Find where the given text appears and provide that cell's center as (X, Y) coordinate. 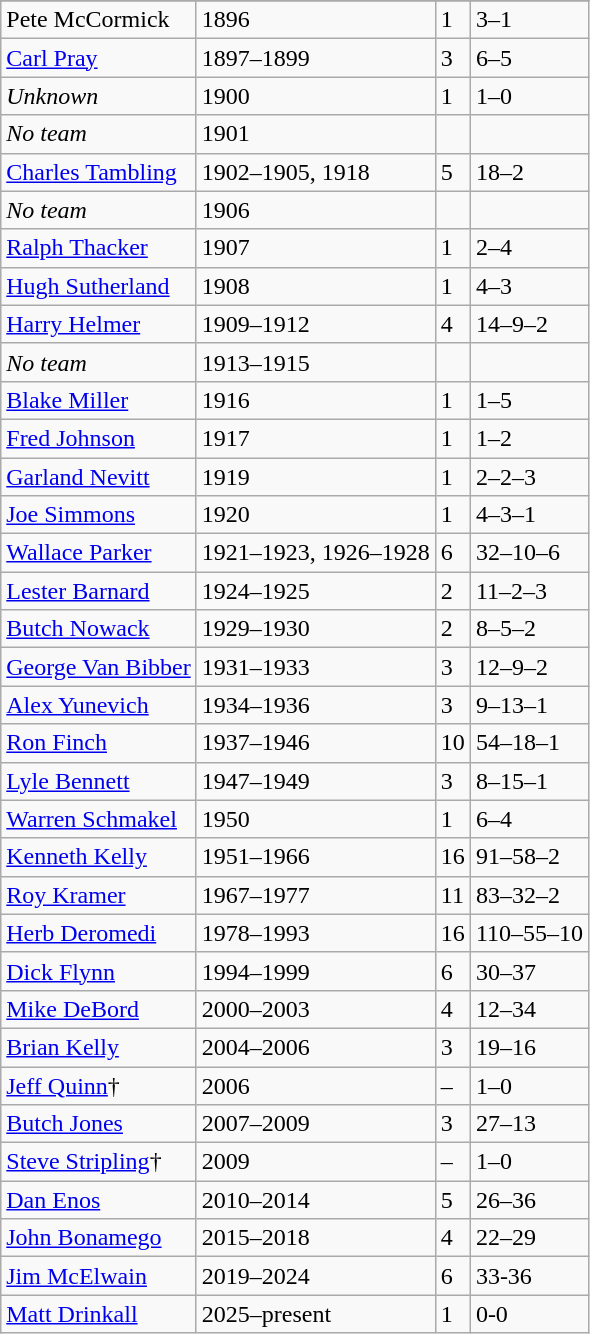
2009 (316, 1162)
1929–1930 (316, 629)
Kenneth Kelly (98, 857)
Ron Finch (98, 743)
Lester Barnard (98, 591)
Jim McElwain (98, 1276)
12–9–2 (529, 667)
22–29 (529, 1238)
Roy Kramer (98, 895)
2004–2006 (316, 1047)
11–2–3 (529, 591)
8–5–2 (529, 629)
1920 (316, 515)
33-36 (529, 1276)
19–16 (529, 1047)
12–34 (529, 1009)
9–13–1 (529, 705)
1937–1946 (316, 743)
Blake Miller (98, 400)
1913–1915 (316, 362)
John Bonamego (98, 1238)
32–10–6 (529, 553)
Butch Jones (98, 1124)
18–2 (529, 172)
2000–2003 (316, 1009)
1967–1977 (316, 895)
Lyle Bennett (98, 781)
1916 (316, 400)
0-0 (529, 1314)
6–5 (529, 58)
1921–1923, 1926–1928 (316, 553)
26–36 (529, 1200)
2–4 (529, 248)
6–4 (529, 819)
4–3–1 (529, 515)
Garland Nevitt (98, 477)
2019–2024 (316, 1276)
Pete McCormick (98, 20)
Hugh Sutherland (98, 286)
Dan Enos (98, 1200)
1919 (316, 477)
3–1 (529, 20)
1902–1905, 1918 (316, 172)
Steve Stripling† (98, 1162)
2–2–3 (529, 477)
4–3 (529, 286)
2006 (316, 1085)
1906 (316, 210)
1951–1966 (316, 857)
2010–2014 (316, 1200)
1909–1912 (316, 324)
Wallace Parker (98, 553)
Carl Pray (98, 58)
1931–1933 (316, 667)
83–32–2 (529, 895)
Charles Tambling (98, 172)
Ralph Thacker (98, 248)
27–13 (529, 1124)
Matt Drinkall (98, 1314)
Mike DeBord (98, 1009)
54–18–1 (529, 743)
1896 (316, 20)
1947–1949 (316, 781)
11 (452, 895)
Brian Kelly (98, 1047)
1934–1936 (316, 705)
1950 (316, 819)
Jeff Quinn† (98, 1085)
Warren Schmakel (98, 819)
1–5 (529, 400)
Butch Nowack (98, 629)
1994–1999 (316, 971)
14–9–2 (529, 324)
1924–1925 (316, 591)
George Van Bibber (98, 667)
30–37 (529, 971)
Joe Simmons (98, 515)
1901 (316, 134)
110–55–10 (529, 933)
Alex Yunevich (98, 705)
Dick Flynn (98, 971)
8–15–1 (529, 781)
Herb Deromedi (98, 933)
1907 (316, 248)
2025–present (316, 1314)
1908 (316, 286)
1–2 (529, 438)
91–58–2 (529, 857)
Fred Johnson (98, 438)
1978–1993 (316, 933)
2007–2009 (316, 1124)
1900 (316, 96)
2015–2018 (316, 1238)
Unknown (98, 96)
1897–1899 (316, 58)
Harry Helmer (98, 324)
1917 (316, 438)
10 (452, 743)
